Output the (x, y) coordinate of the center of the cell containing the given text.  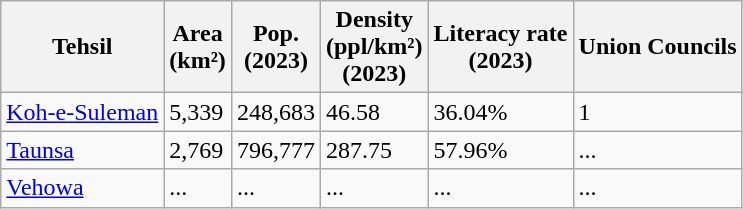
Density(ppl/km²)(2023) (374, 47)
57.96% (500, 150)
1 (658, 112)
36.04% (500, 112)
796,777 (276, 150)
Literacy rate(2023) (500, 47)
Area(km²) (198, 47)
248,683 (276, 112)
Pop.(2023) (276, 47)
46.58 (374, 112)
Taunsa (82, 150)
Tehsil (82, 47)
2,769 (198, 150)
Union Councils (658, 47)
5,339 (198, 112)
287.75 (374, 150)
Koh-e-Suleman (82, 112)
Vehowa (82, 188)
